Identify which cell holds the provided text, then report its [x, y] central coordinate. 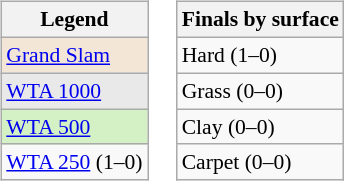
Clay (0–0) [260, 127]
Legend [74, 20]
WTA 500 [74, 127]
WTA 1000 [74, 91]
Grand Slam [74, 55]
Hard (1–0) [260, 55]
Grass (0–0) [260, 91]
WTA 250 (1–0) [74, 162]
Carpet (0–0) [260, 162]
Finals by surface [260, 20]
